Locate the cell with the specified text and output its (x, y) center coordinate. 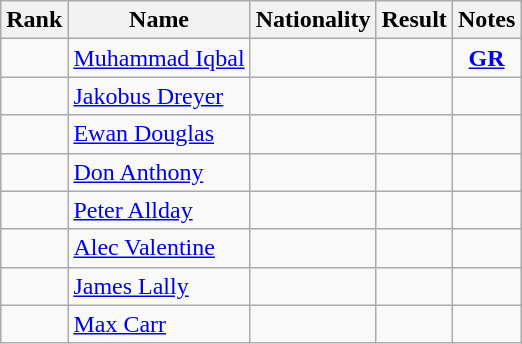
Muhammad Iqbal (159, 58)
Rank (34, 20)
Nationality (313, 20)
GR (486, 58)
Notes (486, 20)
Max Carr (159, 324)
Don Anthony (159, 172)
Peter Allday (159, 210)
Jakobus Dreyer (159, 96)
Result (414, 20)
Ewan Douglas (159, 134)
James Lally (159, 286)
Alec Valentine (159, 248)
Name (159, 20)
